Find where the given text appears and provide that cell's center as [X, Y] coordinate. 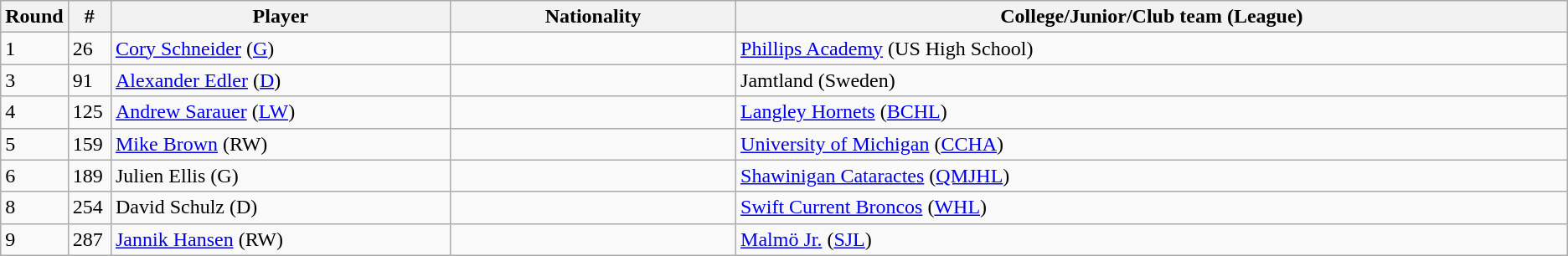
3 [34, 80]
Player [280, 17]
91 [89, 80]
Phillips Academy (US High School) [1153, 49]
Shawinigan Cataractes (QMJHL) [1153, 176]
Round [34, 17]
Andrew Sarauer (LW) [280, 112]
Alexander Edler (D) [280, 80]
9 [34, 239]
5 [34, 144]
Cory Schneider (G) [280, 49]
4 [34, 112]
Jannik Hansen (RW) [280, 239]
College/Junior/Club team (League) [1153, 17]
254 [89, 207]
Langley Hornets (BCHL) [1153, 112]
David Schulz (D) [280, 207]
Jamtland (Sweden) [1153, 80]
26 [89, 49]
125 [89, 112]
1 [34, 49]
159 [89, 144]
Mike Brown (RW) [280, 144]
189 [89, 176]
8 [34, 207]
# [89, 17]
Swift Current Broncos (WHL) [1153, 207]
Nationality [593, 17]
Malmö Jr. (SJL) [1153, 239]
287 [89, 239]
6 [34, 176]
Julien Ellis (G) [280, 176]
University of Michigan (CCHA) [1153, 144]
